Search for the cell housing the specified text and yield its [x, y] center coordinate. 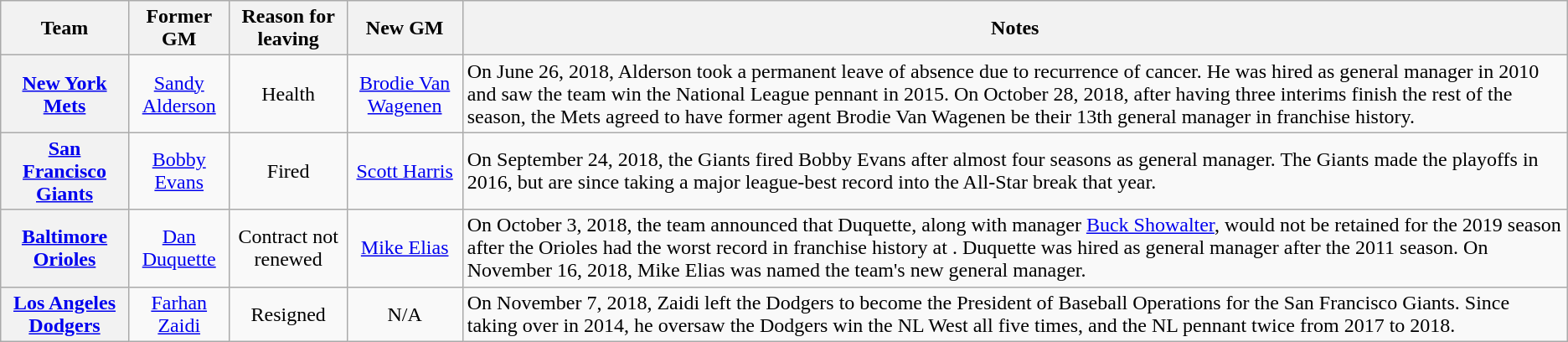
Scott Harris [405, 171]
Notes [1015, 28]
Farhan Zaidi [179, 313]
New York Mets [65, 94]
Team [65, 28]
Fired [288, 171]
Bobby Evans [179, 171]
Los Angeles Dodgers [65, 313]
Contract not renewed [288, 248]
N/A [405, 313]
Reason for leaving [288, 28]
Brodie Van Wagenen [405, 94]
Dan Duquette [179, 248]
Health [288, 94]
New GM [405, 28]
Former GM [179, 28]
Baltimore Orioles [65, 248]
San Francisco Giants [65, 171]
Mike Elias [405, 248]
Sandy Alderson [179, 94]
Resigned [288, 313]
